Extract the [x, y] coordinate from the center of the cell holding the provided text.  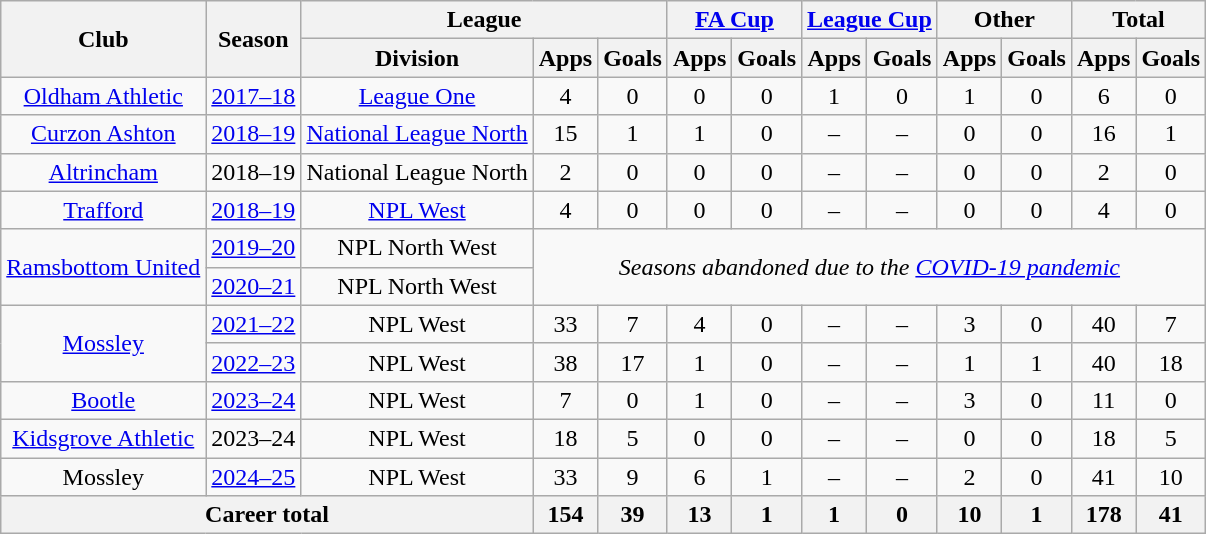
15 [565, 134]
2020–21 [254, 286]
League [484, 20]
38 [565, 362]
Division [417, 58]
9 [633, 477]
Seasons abandoned due to the COVID-19 pandemic [869, 267]
Altrincham [104, 172]
Season [254, 39]
Career total [267, 515]
13 [699, 515]
Ramsbottom United [104, 267]
Total [1138, 20]
39 [633, 515]
Kidsgrove Athletic [104, 438]
11 [1103, 400]
178 [1103, 515]
2021–22 [254, 324]
Curzon Ashton [104, 134]
2022–23 [254, 362]
Other [1004, 20]
League One [417, 96]
Bootle [104, 400]
League Cup [870, 20]
17 [633, 362]
2017–18 [254, 96]
Trafford [104, 210]
2024–25 [254, 477]
Oldham Athletic [104, 96]
154 [565, 515]
2019–20 [254, 248]
FA Cup [734, 20]
Club [104, 39]
16 [1103, 134]
